Determine the [X, Y] coordinate at the center of the cell enclosing the given text.  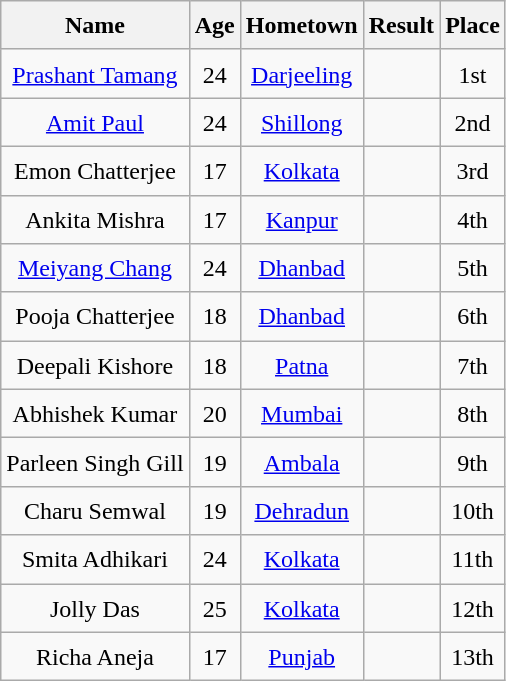
Darjeeling [302, 74]
Richa Aneja [95, 656]
Smita Adhikari [95, 560]
Ambala [302, 462]
Name [95, 26]
20 [214, 414]
Hometown [302, 26]
Place [473, 26]
Amit Paul [95, 122]
8th [473, 414]
13th [473, 656]
Meiyang Chang [95, 268]
5th [473, 268]
9th [473, 462]
Result [401, 26]
Ankita Mishra [95, 220]
Mumbai [302, 414]
Patna [302, 366]
Charu Semwal [95, 510]
Kanpur [302, 220]
10th [473, 510]
Shillong [302, 122]
Deepali Kishore [95, 366]
Punjab [302, 656]
3rd [473, 170]
Prashant Tamang [95, 74]
7th [473, 366]
6th [473, 316]
1st [473, 74]
2nd [473, 122]
Dehradun [302, 510]
Abhishek Kumar [95, 414]
Age [214, 26]
12th [473, 608]
25 [214, 608]
Jolly Das [95, 608]
Parleen Singh Gill [95, 462]
4th [473, 220]
Emon Chatterjee [95, 170]
11th [473, 560]
Pooja Chatterjee [95, 316]
